Provide the [X, Y] coordinate of the cell's center where the given text is located.  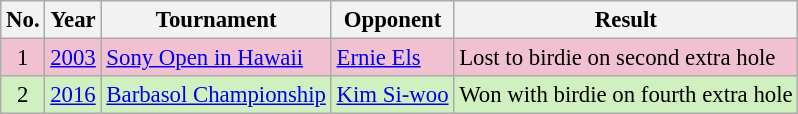
Lost to birdie on second extra hole [626, 58]
2003 [73, 58]
Kim Si-woo [392, 95]
Barbasol Championship [216, 95]
1 [23, 58]
Won with birdie on fourth extra hole [626, 95]
Result [626, 20]
Ernie Els [392, 58]
2016 [73, 95]
Tournament [216, 20]
Sony Open in Hawaii [216, 58]
Opponent [392, 20]
2 [23, 95]
Year [73, 20]
No. [23, 20]
